Capture the cell that displays the provided text and extract its [x, y] central coordinate. 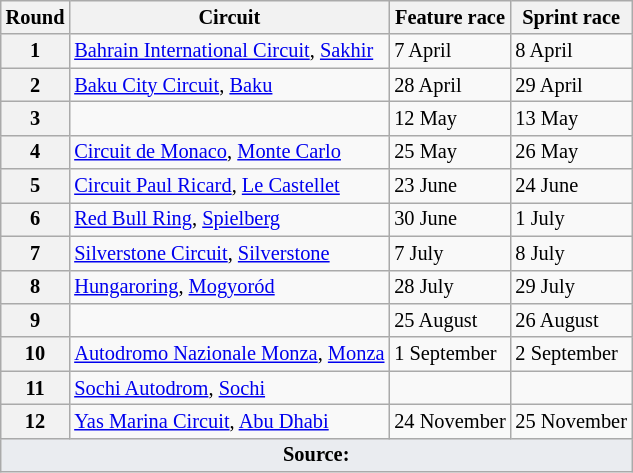
Baku City Circuit, Baku [229, 85]
7 April [450, 51]
11 [36, 388]
29 April [572, 85]
7 July [450, 253]
Circuit [229, 17]
Round [36, 17]
2 [36, 85]
3 [36, 118]
5 [36, 186]
Red Bull Ring, Spielberg [229, 219]
24 November [450, 421]
25 August [450, 320]
25 May [450, 152]
26 August [572, 320]
7 [36, 253]
1 [36, 51]
2 September [572, 354]
Circuit de Monaco, Monte Carlo [229, 152]
12 May [450, 118]
Circuit Paul Ricard, Le Castellet [229, 186]
Silverstone Circuit, Silverstone [229, 253]
12 [36, 421]
Hungaroring, Mogyoród [229, 287]
1 September [450, 354]
28 July [450, 287]
28 April [450, 85]
6 [36, 219]
24 June [572, 186]
Feature race [450, 17]
Yas Marina Circuit, Abu Dhabi [229, 421]
23 June [450, 186]
9 [36, 320]
26 May [572, 152]
Bahrain International Circuit, Sakhir [229, 51]
4 [36, 152]
8 [36, 287]
Sochi Autodrom, Sochi [229, 388]
30 June [450, 219]
29 July [572, 287]
1 July [572, 219]
8 July [572, 253]
Source: [316, 455]
8 April [572, 51]
10 [36, 354]
Sprint race [572, 17]
25 November [572, 421]
Autodromo Nazionale Monza, Monza [229, 354]
13 May [572, 118]
